Provide the [x, y] coordinate of the cell's center where the given text is located.  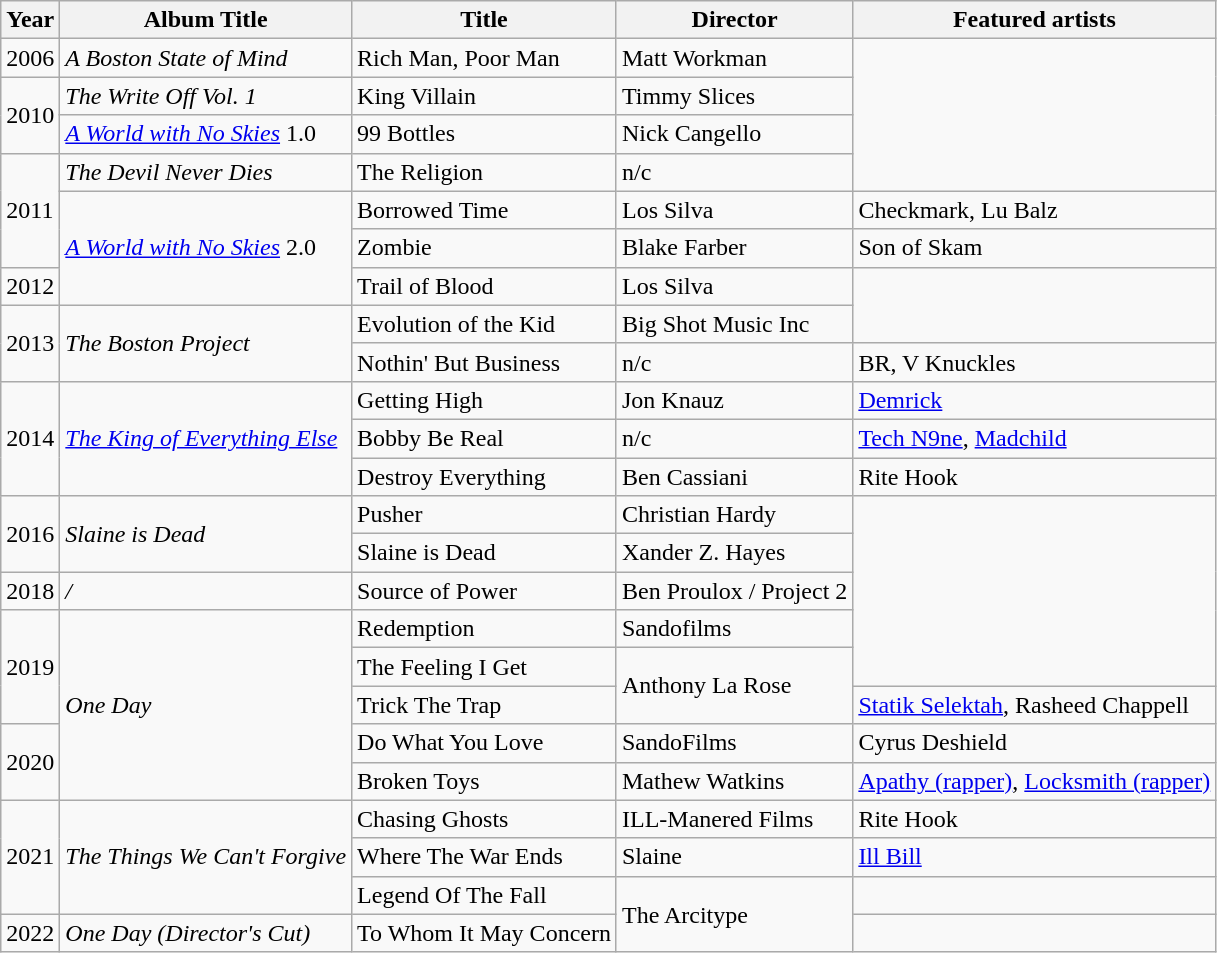
Where The War Ends [484, 857]
Nick Cangello [734, 134]
One Day [206, 705]
Demrick [1034, 400]
Checkmark, Lu Balz [1034, 210]
The Boston Project [206, 343]
Title [484, 20]
Redemption [484, 629]
Destroy Everything [484, 477]
To Whom It May Concern [484, 933]
Ben Cassiani [734, 477]
Blake Farber [734, 248]
Legend Of The Fall [484, 895]
Trail of Blood [484, 286]
Ben Proulox / Project 2 [734, 591]
2021 [30, 857]
Jon Knauz [734, 400]
Cyrus Deshield [1034, 743]
The Religion [484, 172]
Source of Power [484, 591]
One Day (Director's Cut) [206, 933]
Album Title [206, 20]
A World with No Skies 1.0 [206, 134]
Evolution of the Kid [484, 324]
Trick The Trap [484, 705]
2022 [30, 933]
Anthony La Rose [734, 686]
SandoFilms [734, 743]
2013 [30, 343]
Tech N9ne, Madchild [1034, 438]
Big Shot Music Inc [734, 324]
Borrowed Time [484, 210]
2010 [30, 115]
2006 [30, 58]
Matt Workman [734, 58]
The Feeling I Get [484, 667]
2014 [30, 438]
2018 [30, 591]
Statik Selektah, Rasheed Chappell [1034, 705]
ILL-Manered Films [734, 819]
Year [30, 20]
Do What You Love [484, 743]
Xander Z. Hayes [734, 553]
2012 [30, 286]
Bobby Be Real [484, 438]
2011 [30, 210]
The Write Off Vol. 1 [206, 96]
Apathy (rapper), Locksmith (rapper) [1034, 781]
The Devil Never Dies [206, 172]
99 Bottles [484, 134]
2020 [30, 762]
A Boston State of Mind [206, 58]
BR, V Knuckles [1034, 362]
Chasing Ghosts [484, 819]
Featured artists [1034, 20]
Slaine [734, 857]
King Villain [484, 96]
Mathew Watkins [734, 781]
Getting High [484, 400]
Nothin' But Business [484, 362]
Ill Bill [1034, 857]
Christian Hardy [734, 515]
Director [734, 20]
/ [206, 591]
Broken Toys [484, 781]
Zombie [484, 248]
2019 [30, 667]
Rich Man, Poor Man [484, 58]
Timmy Slices [734, 96]
Pusher [484, 515]
2016 [30, 534]
The King of Everything Else [206, 438]
A World with No Skies 2.0 [206, 248]
The Things We Can't Forgive [206, 857]
The Arcitype [734, 914]
Son of Skam [1034, 248]
Sandofilms [734, 629]
